Find where the given text appears and provide that cell's center as [x, y] coordinate. 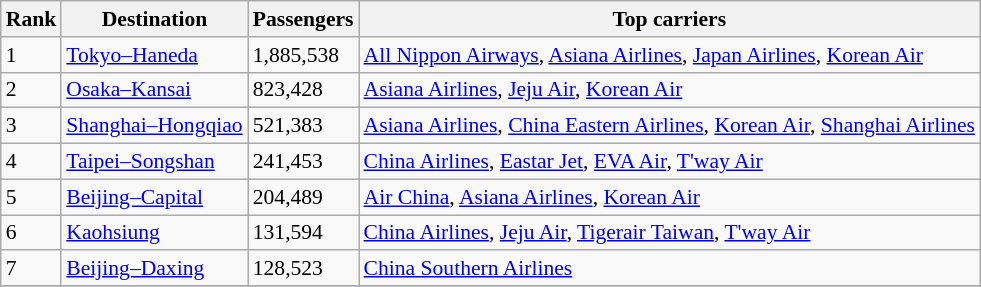
204,489 [304, 197]
131,594 [304, 233]
Passengers [304, 19]
China Airlines, Jeju Air, Tigerair Taiwan, T'way Air [670, 233]
521,383 [304, 126]
Shanghai–Hongqiao [154, 126]
Asiana Airlines, Jeju Air, Korean Air [670, 90]
1,885,538 [304, 55]
6 [32, 233]
7 [32, 269]
823,428 [304, 90]
241,453 [304, 162]
Osaka–Kansai [154, 90]
5 [32, 197]
China Airlines, Eastar Jet, EVA Air, T'way Air [670, 162]
Top carriers [670, 19]
Beijing–Daxing [154, 269]
2 [32, 90]
Destination [154, 19]
Taipei–Songshan [154, 162]
3 [32, 126]
Rank [32, 19]
Beijing–Capital [154, 197]
4 [32, 162]
Tokyo–Haneda [154, 55]
1 [32, 55]
Air China, Asiana Airlines, Korean Air [670, 197]
Kaohsiung [154, 233]
All Nippon Airways, Asiana Airlines, Japan Airlines, Korean Air [670, 55]
Asiana Airlines, China Eastern Airlines, Korean Air, Shanghai Airlines [670, 126]
China Southern Airlines [670, 269]
128,523 [304, 269]
